From the cell containing the given text, extract its center point as (X, Y) coordinate. 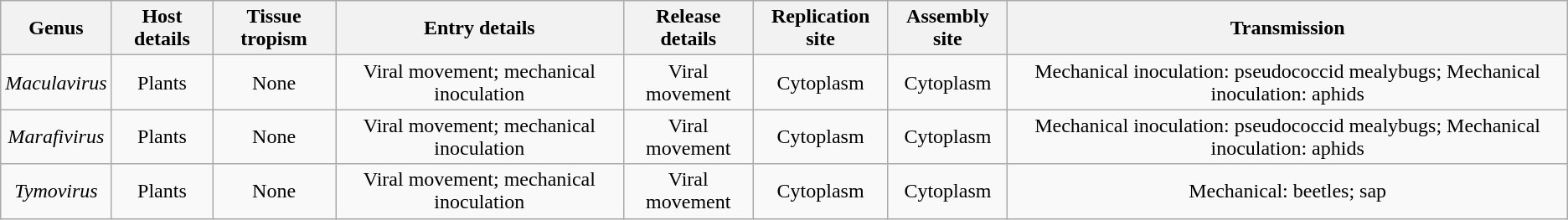
Maculavirus (56, 82)
Tymovirus (56, 191)
Entry details (479, 28)
Release details (689, 28)
Host details (162, 28)
Mechanical: beetles; sap (1287, 191)
Tissue tropism (275, 28)
Assembly site (948, 28)
Genus (56, 28)
Marafivirus (56, 137)
Replication site (821, 28)
Transmission (1287, 28)
